For the text-containing cell, return its midpoint in (x, y) coordinate format. 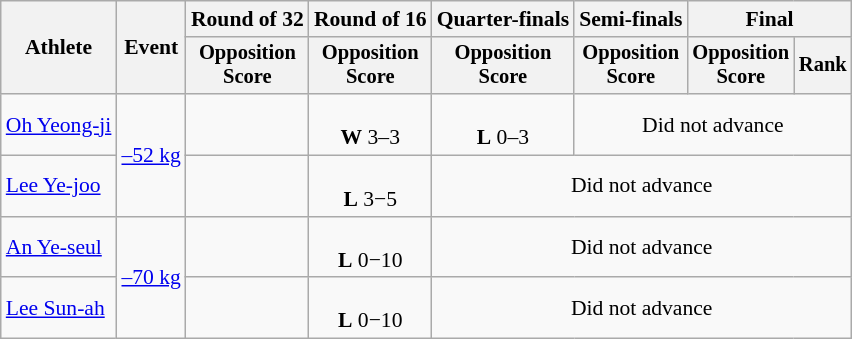
W 3–3 (370, 124)
Final (769, 19)
Athlete (59, 48)
Round of 16 (370, 19)
Oh Yeong-ji (59, 124)
–52 kg (150, 155)
Rank (823, 66)
An Ye-seul (59, 248)
Lee Sun-ah (59, 308)
Quarter-finals (503, 19)
–70 kg (150, 278)
Lee Ye-joo (59, 186)
L 0–3 (503, 124)
Round of 32 (248, 19)
L 3−5 (370, 186)
Semi-finals (630, 19)
Event (150, 48)
